Provide the [X, Y] coordinate of the cell's center where the given text is located.  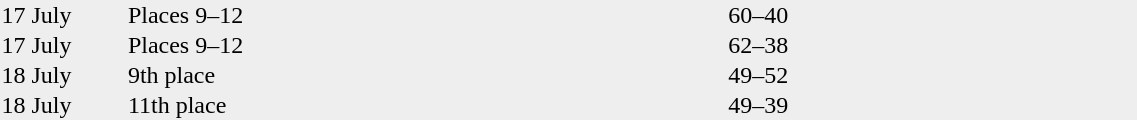
11th place [252, 105]
49–52 [758, 75]
49–39 [758, 105]
60–40 [758, 15]
62–38 [758, 45]
9th place [252, 75]
